Detect which cell encompasses the target text, then output its (X, Y) center coordinate. 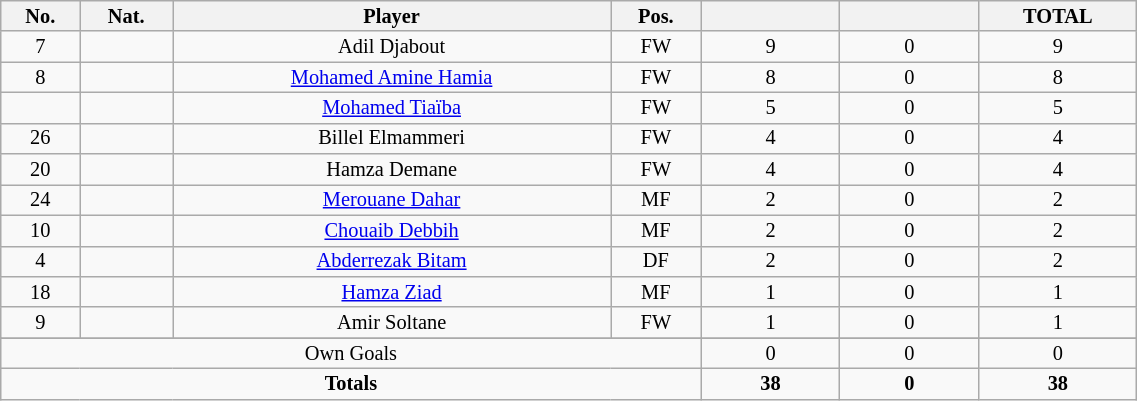
Merouane Dahar (392, 200)
DF (656, 262)
Hamza Ziad (392, 292)
18 (40, 292)
Own Goals (351, 354)
Player (392, 16)
Nat. (126, 16)
Amir Soltane (392, 322)
Pos. (656, 16)
Billel Elmammeri (392, 138)
Chouaib Debbih (392, 230)
20 (40, 170)
26 (40, 138)
Totals (351, 384)
24 (40, 200)
Abderrezak Bitam (392, 262)
TOTAL (1058, 16)
Mohamed Tiaïba (392, 108)
Hamza Demane (392, 170)
No. (40, 16)
Adil Djabout (392, 46)
10 (40, 230)
7 (40, 46)
Mohamed Amine Hamia (392, 78)
